Scan for the cell matching the given text and deliver its [X, Y] coordinate at center. 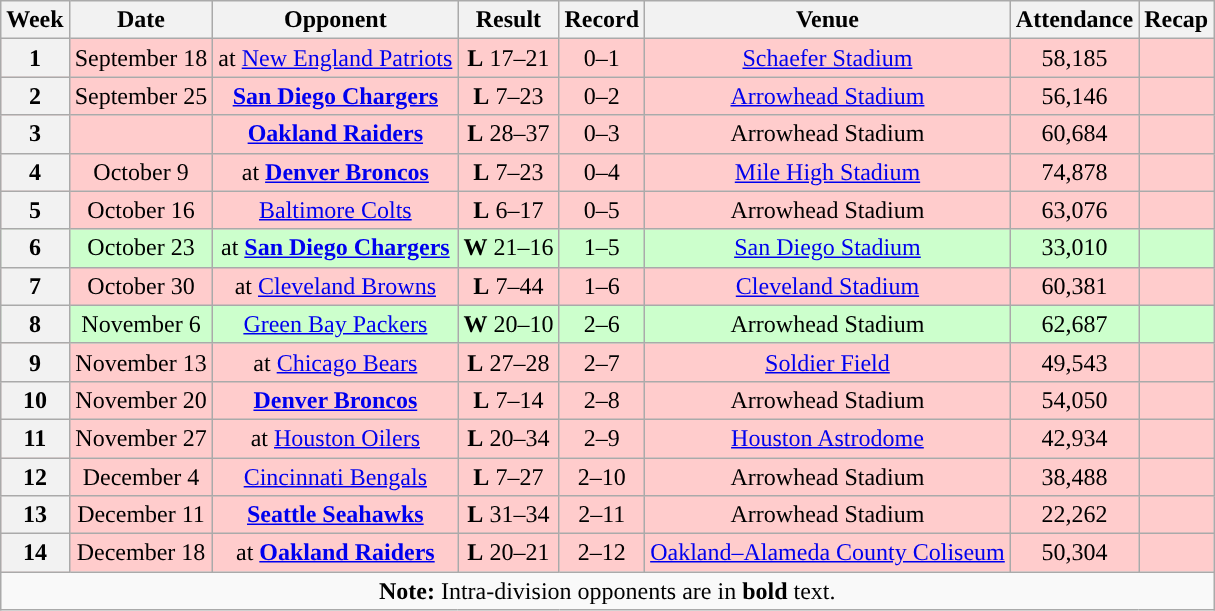
L 27–28 [508, 362]
2–10 [602, 477]
54,050 [1074, 400]
63,076 [1074, 210]
22,262 [1074, 515]
at San Diego Chargers [336, 248]
2–9 [602, 438]
10 [35, 400]
November 13 [141, 362]
0–5 [602, 210]
San Diego Chargers [336, 96]
Seattle Seahawks [336, 515]
October 23 [141, 248]
November 6 [141, 324]
56,146 [1074, 96]
Denver Broncos [336, 400]
L 7–14 [508, 400]
4 [35, 172]
Mile High Stadium [828, 172]
at Chicago Bears [336, 362]
8 [35, 324]
7 [35, 286]
at Denver Broncos [336, 172]
1–5 [602, 248]
at Houston Oilers [336, 438]
2–6 [602, 324]
September 18 [141, 58]
58,185 [1074, 58]
Cincinnati Bengals [336, 477]
Schaefer Stadium [828, 58]
W 20–10 [508, 324]
Week [35, 20]
38,488 [1074, 477]
L 7–44 [508, 286]
L 7–27 [508, 477]
0–1 [602, 58]
at Oakland Raiders [336, 553]
L 17–21 [508, 58]
Opponent [336, 20]
0–3 [602, 134]
at New England Patriots [336, 58]
1–6 [602, 286]
62,687 [1074, 324]
L 20–34 [508, 438]
October 30 [141, 286]
San Diego Stadium [828, 248]
Record [602, 20]
Result [508, 20]
3 [35, 134]
November 20 [141, 400]
October 16 [141, 210]
W 21–16 [508, 248]
October 9 [141, 172]
Green Bay Packers [336, 324]
Soldier Field [828, 362]
Baltimore Colts [336, 210]
13 [35, 515]
Oakland Raiders [336, 134]
Oakland–Alameda County Coliseum [828, 553]
2–11 [602, 515]
0–2 [602, 96]
2–7 [602, 362]
1 [35, 58]
0–4 [602, 172]
L 20–21 [508, 553]
December 4 [141, 477]
6 [35, 248]
L 6–17 [508, 210]
December 18 [141, 553]
9 [35, 362]
14 [35, 553]
Attendance [1074, 20]
74,878 [1074, 172]
50,304 [1074, 553]
Note: Intra-division opponents are in bold text. [608, 591]
2–12 [602, 553]
49,543 [1074, 362]
December 11 [141, 515]
at Cleveland Browns [336, 286]
Venue [828, 20]
33,010 [1074, 248]
2 [35, 96]
Date [141, 20]
Recap [1176, 20]
11 [35, 438]
42,934 [1074, 438]
L 31–34 [508, 515]
Cleveland Stadium [828, 286]
5 [35, 210]
Houston Astrodome [828, 438]
60,684 [1074, 134]
12 [35, 477]
2–8 [602, 400]
November 27 [141, 438]
September 25 [141, 96]
60,381 [1074, 286]
L 28–37 [508, 134]
